Pinpoint the cell where the given text exists, returning its (X, Y) midpoint coordinate. 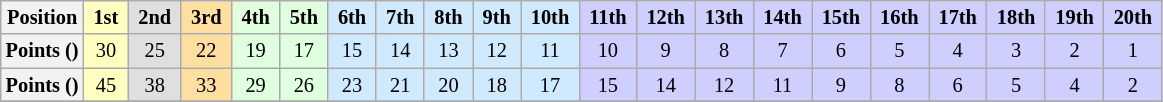
9th (497, 17)
6th (352, 17)
4th (256, 17)
8th (448, 17)
29 (256, 85)
20th (1133, 17)
16th (899, 17)
26 (304, 85)
23 (352, 85)
17th (957, 17)
7th (400, 17)
21 (400, 85)
38 (154, 85)
7 (782, 51)
10th (550, 17)
45 (106, 85)
33 (206, 85)
20 (448, 85)
3rd (206, 17)
15th (841, 17)
18th (1016, 17)
13 (448, 51)
14th (782, 17)
25 (154, 51)
2nd (154, 17)
30 (106, 51)
10 (608, 51)
18 (497, 85)
1st (106, 17)
12th (665, 17)
11th (608, 17)
1 (1133, 51)
19 (256, 51)
13th (724, 17)
3 (1016, 51)
22 (206, 51)
19th (1074, 17)
Position (42, 17)
5th (304, 17)
